Locate the cell with the specified text and output its (x, y) center coordinate. 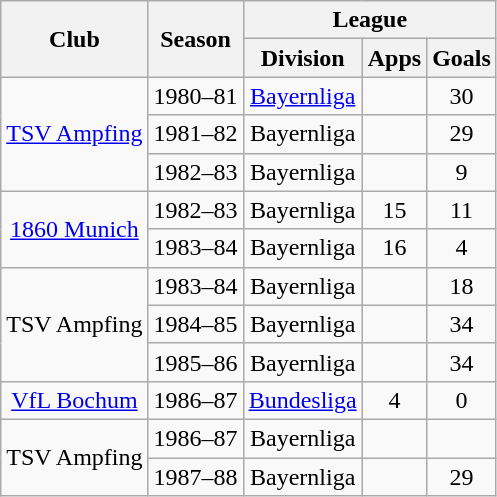
1984–85 (196, 324)
15 (394, 210)
16 (394, 248)
Season (196, 39)
1981–82 (196, 134)
Club (74, 39)
18 (462, 286)
1987–88 (196, 477)
11 (462, 210)
Bundesliga (302, 400)
1985–86 (196, 362)
VfL Bochum (74, 400)
30 (462, 96)
9 (462, 172)
1980–81 (196, 96)
Goals (462, 58)
0 (462, 400)
League (370, 20)
Apps (394, 58)
Division (302, 58)
1860 Munich (74, 229)
